For the text-containing cell, return its midpoint in [X, Y] coordinate format. 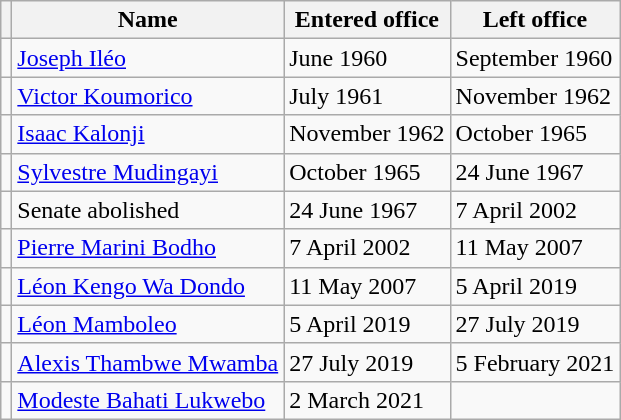
Name [148, 20]
September 1960 [535, 58]
Victor Koumorico [148, 96]
Pierre Marini Bodho [148, 248]
Senate abolished [148, 210]
Entered office [367, 20]
Joseph Iléo [148, 58]
5 February 2021 [535, 362]
July 1961 [367, 96]
June 1960 [367, 58]
Léon Kengo Wa Dondo [148, 286]
Modeste Bahati Lukwebo [148, 400]
Left office [535, 20]
Alexis Thambwe Mwamba [148, 362]
Sylvestre Mudingayi [148, 172]
Léon Mamboleo [148, 324]
2 March 2021 [367, 400]
Isaac Kalonji [148, 134]
